Search for the cell housing the specified text and yield its (X, Y) center coordinate. 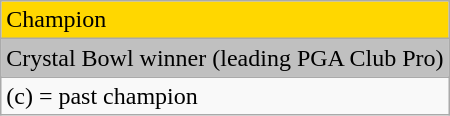
(c) = past champion (225, 96)
Crystal Bowl winner (leading PGA Club Pro) (225, 58)
Champion (225, 20)
